Return (X, Y) of the center of cell containing provided text 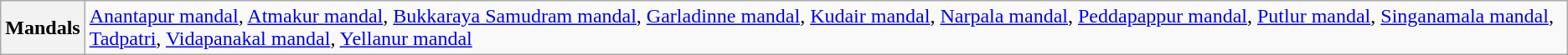
Mandals (43, 28)
